Pinpoint the cell where the given text exists, returning its [X, Y] midpoint coordinate. 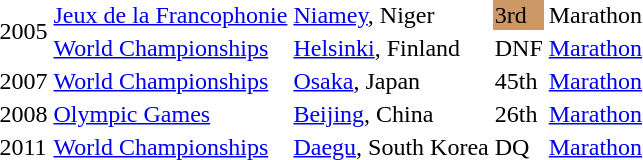
DNF [518, 48]
Jeux de la Francophonie [170, 15]
Olympic Games [170, 114]
26th [518, 114]
Osaka, Japan [391, 81]
45th [518, 81]
Beijing, China [391, 114]
3rd [518, 15]
Helsinki, Finland [391, 48]
Niamey, Niger [391, 15]
